Determine the (X, Y) coordinate at the center of the cell enclosing the given text.  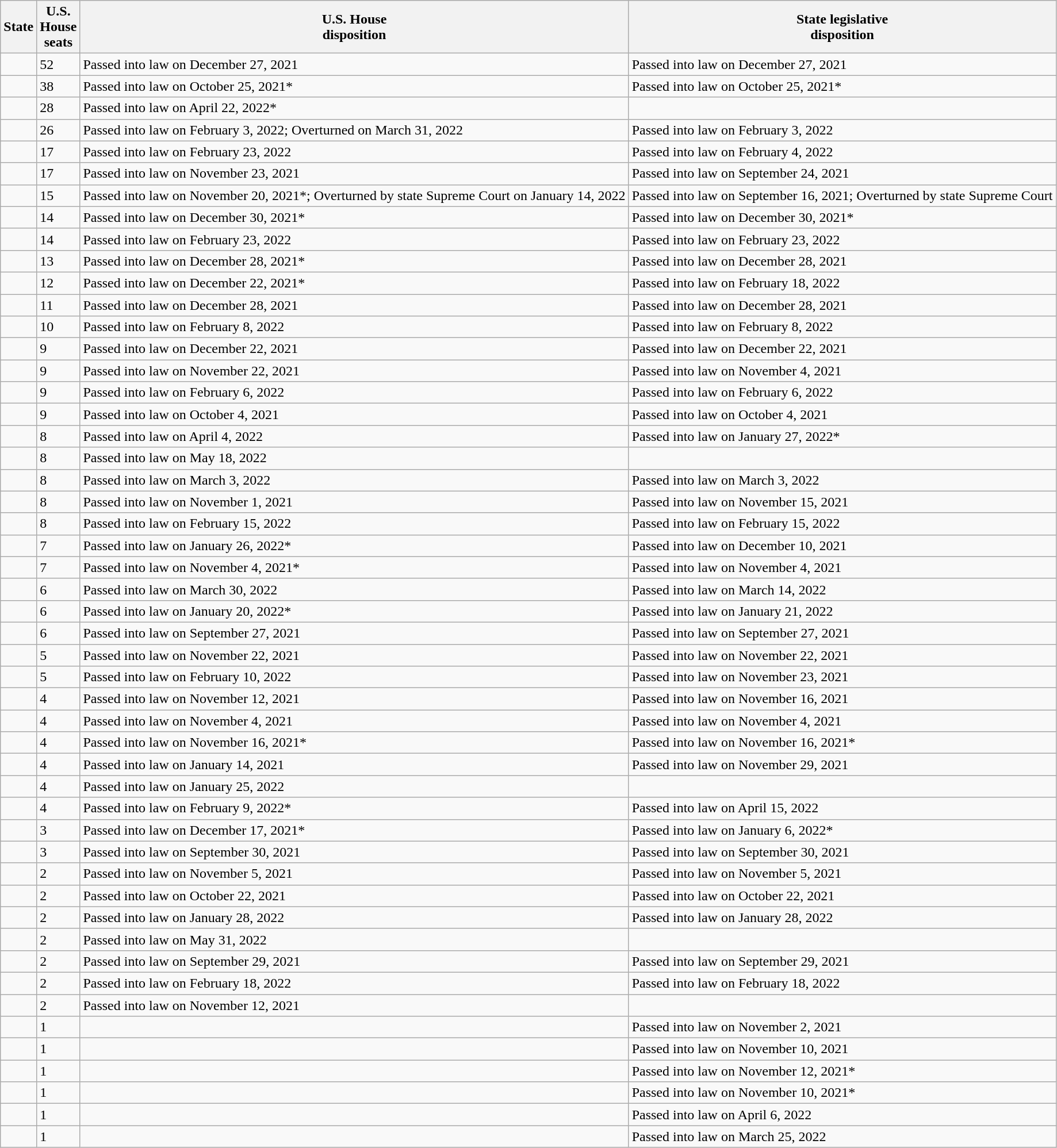
Passed into law on February 4, 2022 (842, 152)
Passed into law on November 4, 2021* (354, 567)
Passed into law on January 21, 2022 (842, 611)
Passed into law on November 10, 2021* (842, 1093)
Passed into law on December 22, 2021* (354, 283)
11 (59, 305)
Passed into law on March 30, 2022 (354, 589)
U.S.Houseseats (59, 27)
Passed into law on April 6, 2022 (842, 1115)
Passed into law on January 20, 2022* (354, 611)
Passed into law on September 16, 2021; Overturned by state Supreme Court (842, 195)
Passed into law on November 29, 2021 (842, 765)
Passed into law on May 18, 2022 (354, 458)
Passed into law on November 15, 2021 (842, 502)
Passed into law on November 12, 2021* (842, 1071)
13 (59, 261)
Passed into law on March 14, 2022 (842, 589)
Passed into law on November 1, 2021 (354, 502)
28 (59, 108)
Passed into law on February 10, 2022 (354, 677)
Passed into law on December 17, 2021* (354, 830)
Passed into law on September 24, 2021 (842, 174)
Passed into law on November 2, 2021 (842, 1027)
52 (59, 64)
Passed into law on November 16, 2021 (842, 699)
Passed into law on April 4, 2022 (354, 436)
Passed into law on February 3, 2022; Overturned on March 31, 2022 (354, 130)
38 (59, 86)
Passed into law on April 22, 2022* (354, 108)
Passed into law on April 15, 2022 (842, 808)
26 (59, 130)
10 (59, 327)
State legislativedisposition (842, 27)
Passed into law on December 10, 2021 (842, 546)
Passed into law on February 3, 2022 (842, 130)
Passed into law on November 20, 2021*; Overturned by state Supreme Court on January 14, 2022 (354, 195)
Passed into law on January 26, 2022* (354, 546)
Passed into law on November 10, 2021 (842, 1049)
State (18, 27)
Passed into law on January 27, 2022* (842, 436)
15 (59, 195)
Passed into law on January 14, 2021 (354, 765)
Passed into law on May 31, 2022 (354, 939)
Passed into law on January 6, 2022* (842, 830)
Passed into law on March 25, 2022 (842, 1137)
U.S. Housedisposition (354, 27)
12 (59, 283)
Passed into law on January 25, 2022 (354, 786)
Passed into law on December 28, 2021* (354, 261)
Passed into law on February 9, 2022* (354, 808)
